Scan for the cell matching the given text and deliver its (X, Y) coordinate at center. 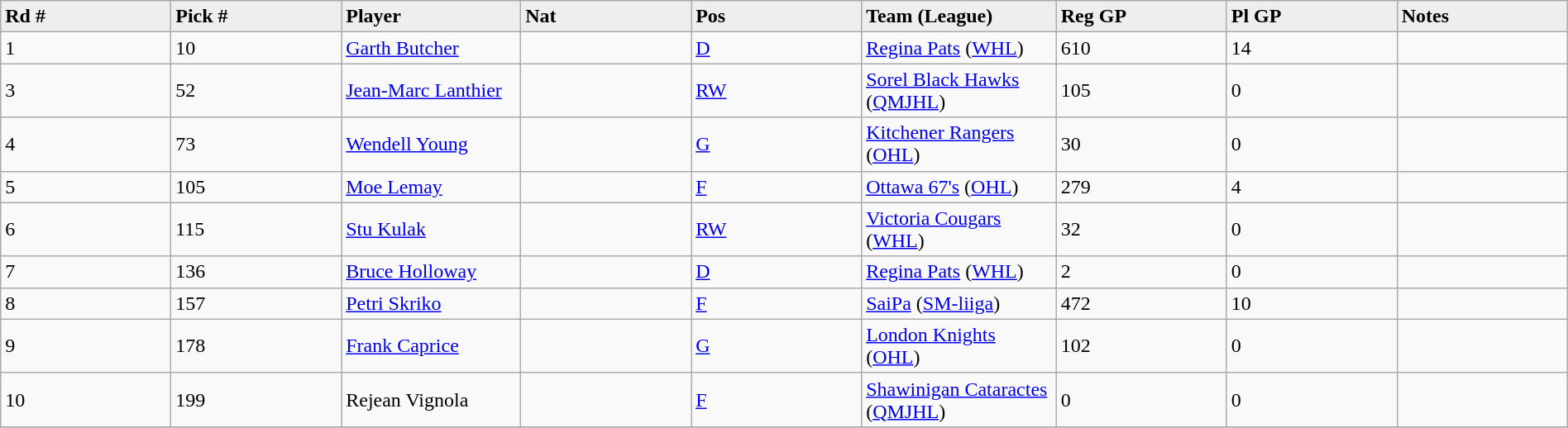
Pos (777, 17)
8 (86, 303)
Pick # (256, 17)
52 (256, 91)
32 (1141, 230)
Player (432, 17)
Kitchener Rangers (OHL) (959, 144)
472 (1141, 303)
178 (256, 345)
Jean-Marc Lanthier (432, 91)
SaiPa (SM-liiga) (959, 303)
102 (1141, 345)
Rd # (86, 17)
157 (256, 303)
Notes (1482, 17)
Sorel Black Hawks (QMJHL) (959, 91)
115 (256, 230)
Petri Skriko (432, 303)
Reg GP (1141, 17)
5 (86, 187)
Victoria Cougars (WHL) (959, 230)
279 (1141, 187)
Rejean Vignola (432, 400)
Team (League) (959, 17)
Moe Lemay (432, 187)
Bruce Holloway (432, 272)
Shawinigan Cataractes (QMJHL) (959, 400)
Ottawa 67's (OHL) (959, 187)
Garth Butcher (432, 48)
199 (256, 400)
Wendell Young (432, 144)
Pl GP (1312, 17)
2 (1141, 272)
Stu Kulak (432, 230)
610 (1141, 48)
14 (1312, 48)
9 (86, 345)
7 (86, 272)
6 (86, 230)
30 (1141, 144)
73 (256, 144)
London Knights (OHL) (959, 345)
1 (86, 48)
Frank Caprice (432, 345)
3 (86, 91)
Nat (606, 17)
136 (256, 272)
